Output the [x, y] coordinate of the center of the cell containing the given text.  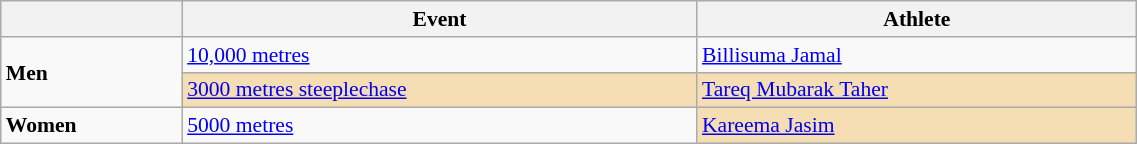
Kareema Jasim [917, 126]
Women [92, 126]
10,000 metres [440, 55]
Billisuma Jamal [917, 55]
Athlete [917, 19]
Tareq Mubarak Taher [917, 90]
3000 metres steeplechase [440, 90]
Event [440, 19]
5000 metres [440, 126]
Men [92, 72]
